Return the (x, y) coordinate for the center point of the cell that contains the specified text.  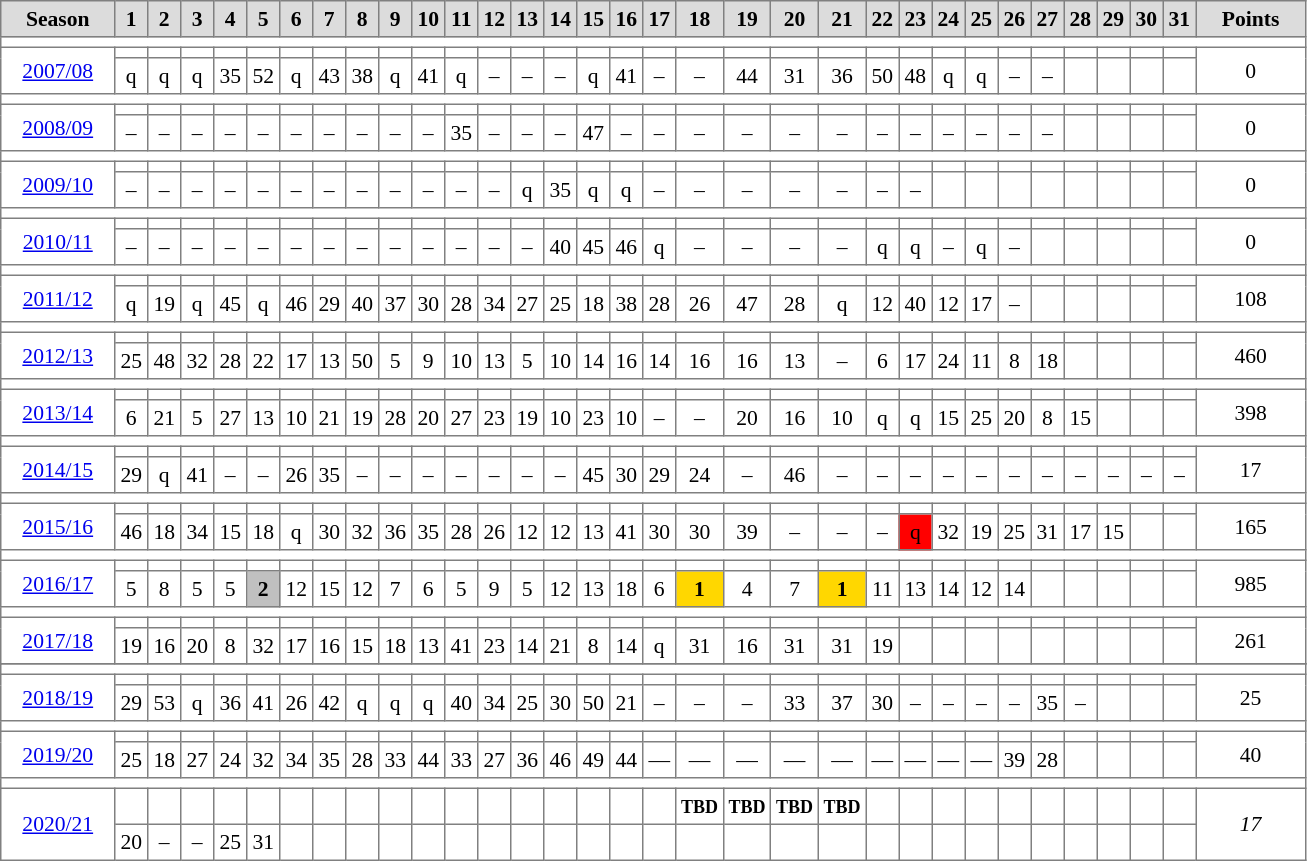
2019/20 (58, 754)
53 (164, 703)
2008/09 (58, 127)
985 (1251, 583)
460 (1251, 355)
261 (1251, 640)
42 (330, 703)
2016/17 (58, 583)
165 (1251, 526)
2007/08 (58, 70)
2011/12 (58, 298)
49 (594, 760)
2010/11 (58, 241)
2013/14 (58, 412)
2012/13 (58, 355)
2014/15 (58, 469)
398 (1251, 412)
2009/10 (58, 184)
2015/16 (58, 526)
2018/19 (58, 697)
2020/21 (58, 824)
Points (1251, 19)
2017/18 (58, 640)
108 (1251, 298)
3 (198, 19)
Season (58, 19)
52 (264, 76)
43 (330, 76)
